Capture the cell that displays the provided text and extract its [x, y] central coordinate. 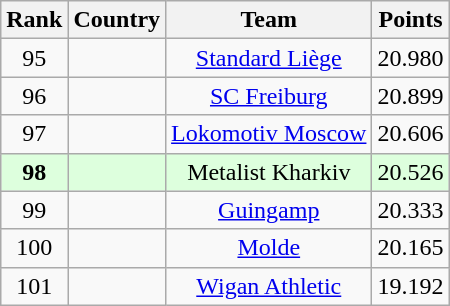
20.980 [410, 58]
Standard Liège [269, 58]
Metalist Kharkiv [269, 172]
95 [34, 58]
Guingamp [269, 210]
Team [269, 20]
20.526 [410, 172]
Points [410, 20]
20.165 [410, 248]
19.192 [410, 286]
20.333 [410, 210]
20.899 [410, 96]
101 [34, 286]
Molde [269, 248]
99 [34, 210]
Country [117, 20]
98 [34, 172]
SC Freiburg [269, 96]
97 [34, 134]
Rank [34, 20]
Lokomotiv Moscow [269, 134]
20.606 [410, 134]
Wigan Athletic [269, 286]
96 [34, 96]
100 [34, 248]
